Search for the cell housing the specified text and yield its (X, Y) center coordinate. 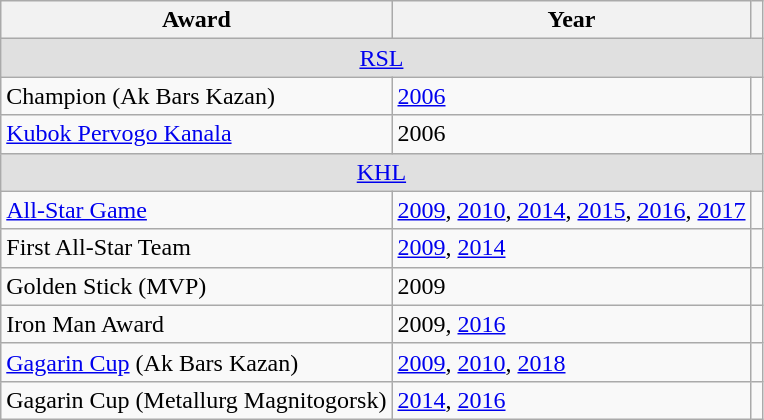
Gagarin Cup (Metallurg Magnitogorsk) (196, 400)
Award (196, 20)
Kubok Pervogo Kanala (196, 134)
Gagarin Cup (Ak Bars Kazan) (196, 362)
2009, 2010, 2014, 2015, 2016, 2017 (572, 210)
2009, 2010, 2018 (572, 362)
RSL (382, 58)
Golden Stick (MVP) (196, 286)
2009, 2016 (572, 324)
2014, 2016 (572, 400)
KHL (382, 172)
2009, 2014 (572, 248)
All-Star Game (196, 210)
Year (572, 20)
2009 (572, 286)
First All-Star Team (196, 248)
Champion (Ak Bars Kazan) (196, 96)
Iron Man Award (196, 324)
